Capture the cell that displays the provided text and extract its (X, Y) central coordinate. 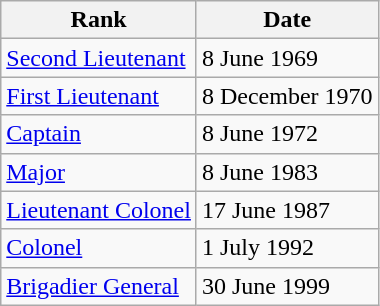
Brigadier General (99, 286)
8 June 1972 (287, 134)
17 June 1987 (287, 210)
8 June 1983 (287, 172)
30 June 1999 (287, 286)
1 July 1992 (287, 248)
8 June 1969 (287, 58)
Second Lieutenant (99, 58)
First Lieutenant (99, 96)
Captain (99, 134)
Date (287, 20)
Colonel (99, 248)
Lieutenant Colonel (99, 210)
Major (99, 172)
8 December 1970 (287, 96)
Rank (99, 20)
